From the cell containing the given text, extract its center point as (X, Y) coordinate. 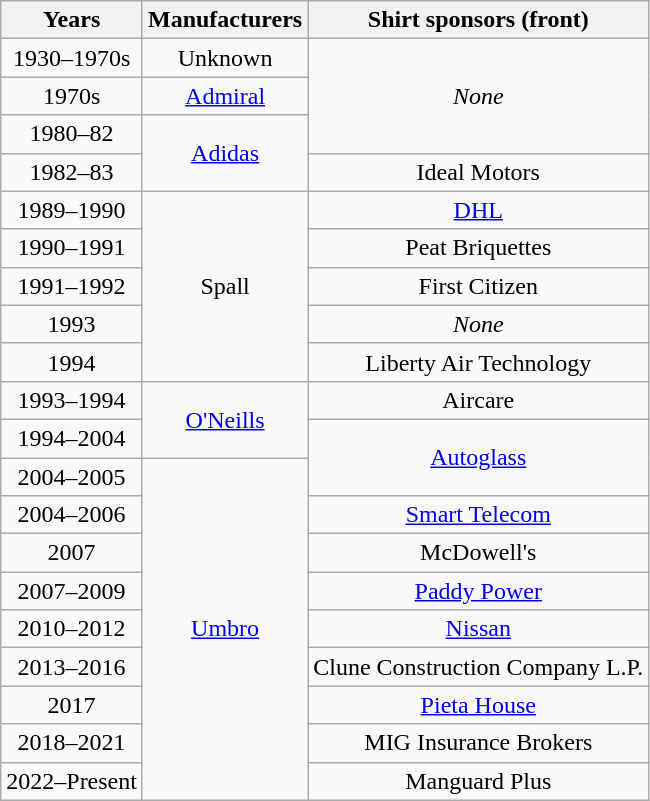
Admiral (224, 96)
Autoglass (478, 457)
Paddy Power (478, 591)
1994–2004 (72, 438)
2022–Present (72, 781)
2013–2016 (72, 667)
Years (72, 20)
1989–1990 (72, 210)
Aircare (478, 400)
1990–1991 (72, 248)
Smart Telecom (478, 515)
1930–1970s (72, 58)
Nissan (478, 629)
2010–2012 (72, 629)
Manguard Plus (478, 781)
Shirt sponsors (front) (478, 20)
Peat Briquettes (478, 248)
Umbro (224, 630)
O'Neills (224, 419)
1982–83 (72, 172)
1993–1994 (72, 400)
2007 (72, 553)
Spall (224, 286)
MIG Insurance Brokers (478, 743)
Liberty Air Technology (478, 362)
2007–2009 (72, 591)
1980–82 (72, 134)
1991–1992 (72, 286)
1970s (72, 96)
Manufacturers (224, 20)
Pieta House (478, 705)
1993 (72, 324)
Clune Construction Company L.P. (478, 667)
Ideal Motors (478, 172)
1994 (72, 362)
2018–2021 (72, 743)
2017 (72, 705)
McDowell's (478, 553)
2004–2006 (72, 515)
Adidas (224, 153)
2004–2005 (72, 477)
Unknown (224, 58)
DHL (478, 210)
First Citizen (478, 286)
